Pinpoint the cell where the given text exists, returning its (X, Y) midpoint coordinate. 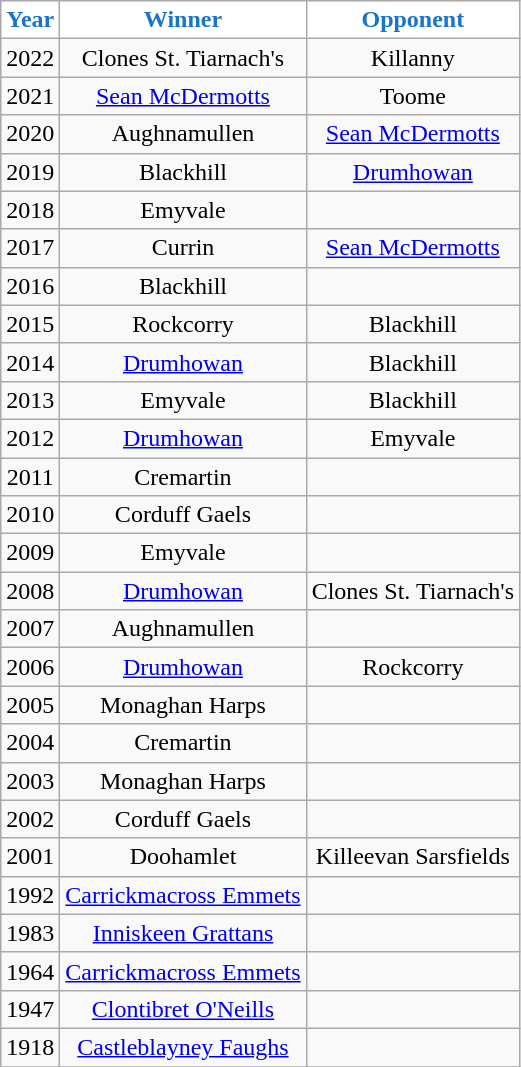
2018 (30, 210)
Killanny (412, 58)
2019 (30, 172)
2007 (30, 629)
Doohamlet (183, 857)
1983 (30, 933)
Year (30, 20)
1947 (30, 1009)
2001 (30, 857)
2012 (30, 438)
Currin (183, 248)
Toome (412, 96)
2010 (30, 515)
2015 (30, 324)
2002 (30, 819)
Killeevan Sarsfields (412, 857)
Clontibret O'Neills (183, 1009)
2011 (30, 477)
Inniskeen Grattans (183, 933)
2022 (30, 58)
Opponent (412, 20)
2013 (30, 400)
Winner (183, 20)
2020 (30, 134)
2017 (30, 248)
2014 (30, 362)
2009 (30, 553)
Castleblayney Faughs (183, 1047)
1918 (30, 1047)
2003 (30, 781)
2021 (30, 96)
2008 (30, 591)
2005 (30, 705)
1992 (30, 895)
2004 (30, 743)
1964 (30, 971)
2016 (30, 286)
2006 (30, 667)
